Search for the cell housing the specified text and yield its [X, Y] center coordinate. 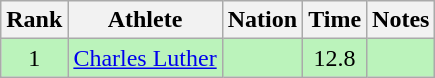
12.8 [335, 58]
Charles Luther [145, 58]
Athlete [145, 20]
Notes [401, 20]
Rank [34, 20]
Nation [262, 20]
1 [34, 58]
Time [335, 20]
